Pinpoint the cell where the given text exists, returning its [x, y] midpoint coordinate. 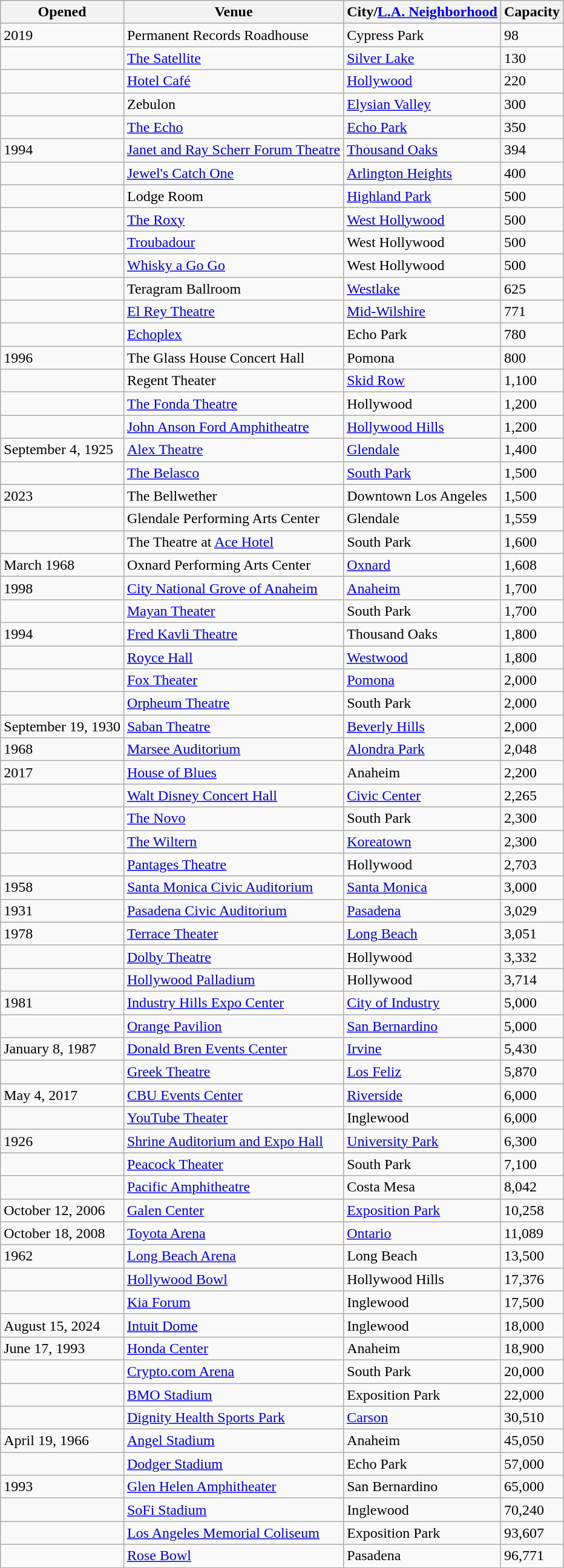
April 19, 1966 [62, 1441]
SoFi Stadium [234, 1510]
3,000 [531, 888]
Silver Lake [422, 58]
Marsee Auditorium [234, 749]
Angel Stadium [234, 1441]
1,400 [531, 450]
The Roxy [234, 219]
220 [531, 81]
Mid-Wilshire [422, 312]
City National Grove of Anaheim [234, 588]
Elysian Valley [422, 104]
Downtown Los Angeles [422, 496]
98 [531, 35]
BMO Stadium [234, 1394]
Donald Bren Events Center [234, 1049]
Mayan Theater [234, 611]
Irvine [422, 1049]
Galen Center [234, 1210]
5,430 [531, 1049]
10,258 [531, 1210]
The Fonda Theatre [234, 404]
800 [531, 358]
Crypto.com Arena [234, 1371]
1,100 [531, 381]
Echoplex [234, 335]
1996 [62, 358]
Regent Theater [234, 381]
Beverly Hills [422, 726]
Capacity [531, 12]
2,048 [531, 749]
1968 [62, 749]
30,510 [531, 1418]
YouTube Theater [234, 1118]
1993 [62, 1487]
Orpheum Theatre [234, 703]
Westlake [422, 289]
September 19, 1930 [62, 726]
17,500 [531, 1302]
400 [531, 173]
Kia Forum [234, 1302]
93,607 [531, 1533]
Royce Hall [234, 657]
October 12, 2006 [62, 1210]
The Satellite [234, 58]
20,000 [531, 1371]
Dodger Stadium [234, 1464]
Peacock Theater [234, 1164]
Terrace Theater [234, 934]
October 18, 2008 [62, 1233]
Hollywood Bowl [234, 1279]
Long Beach Arena [234, 1256]
18,900 [531, 1348]
300 [531, 104]
57,000 [531, 1464]
Permanent Records Roadhouse [234, 35]
Rose Bowl [234, 1556]
Riverside [422, 1095]
1931 [62, 911]
1,600 [531, 542]
Fred Kavli Theatre [234, 634]
130 [531, 58]
780 [531, 335]
City/L.A. Neighborhood [422, 12]
3,714 [531, 980]
Highland Park [422, 196]
Whisky a Go Go [234, 265]
El Rey Theatre [234, 312]
Dolby Theatre [234, 957]
Pacific Amphitheatre [234, 1187]
11,089 [531, 1233]
2,200 [531, 772]
March 1968 [62, 565]
1,559 [531, 519]
Santa Monica Civic Auditorium [234, 888]
Fox Theater [234, 680]
Walt Disney Concert Hall [234, 796]
University Park [422, 1141]
22,000 [531, 1394]
2,703 [531, 865]
Glen Helen Amphitheater [234, 1487]
3,332 [531, 957]
625 [531, 289]
Jewel's Catch One [234, 173]
350 [531, 127]
1962 [62, 1256]
Shrine Auditorium and Expo Hall [234, 1141]
Opened [62, 12]
1998 [62, 588]
Teragram Ballroom [234, 289]
Carson [422, 1418]
Koreatown [422, 842]
Hotel Café [234, 81]
771 [531, 312]
Alondra Park [422, 749]
Toyota Arena [234, 1233]
45,050 [531, 1441]
Hollywood Palladium [234, 980]
Pasadena Civic Auditorium [234, 911]
Los Angeles Memorial Coliseum [234, 1533]
Intuit Dome [234, 1325]
The Echo [234, 127]
Greek Theatre [234, 1072]
Santa Monica [422, 888]
Los Feliz [422, 1072]
3,051 [531, 934]
Janet and Ray Scherr Forum Theatre [234, 150]
CBU Events Center [234, 1095]
Dignity Health Sports Park [234, 1418]
Costa Mesa [422, 1187]
September 4, 1925 [62, 450]
Arlington Heights [422, 173]
The Glass House Concert Hall [234, 358]
John Anson Ford Amphitheatre [234, 427]
8,042 [531, 1187]
Westwood [422, 657]
96,771 [531, 1556]
13,500 [531, 1256]
7,100 [531, 1164]
Civic Center [422, 796]
Pantages Theatre [234, 865]
70,240 [531, 1510]
Oxnard [422, 565]
Cypress Park [422, 35]
1926 [62, 1141]
394 [531, 150]
Zebulon [234, 104]
Saban Theatre [234, 726]
The Belasco [234, 473]
1978 [62, 934]
1,608 [531, 565]
2023 [62, 496]
House of Blues [234, 772]
Lodge Room [234, 196]
Industry Hills Expo Center [234, 1003]
Skid Row [422, 381]
Oxnard Performing Arts Center [234, 565]
The Novo [234, 819]
1958 [62, 888]
2,265 [531, 796]
The Wiltern [234, 842]
Troubadour [234, 242]
Orange Pavilion [234, 1026]
6,300 [531, 1141]
2019 [62, 35]
The Theatre at Ace Hotel [234, 542]
Glendale Performing Arts Center [234, 519]
Venue [234, 12]
65,000 [531, 1487]
3,029 [531, 911]
17,376 [531, 1279]
1981 [62, 1003]
The Bellwether [234, 496]
Ontario [422, 1233]
January 8, 1987 [62, 1049]
August 15, 2024 [62, 1325]
May 4, 2017 [62, 1095]
Alex Theatre [234, 450]
June 17, 1993 [62, 1348]
City of Industry [422, 1003]
5,870 [531, 1072]
2017 [62, 772]
18,000 [531, 1325]
Honda Center [234, 1348]
